Locate the cell with the specified text and output its [x, y] center coordinate. 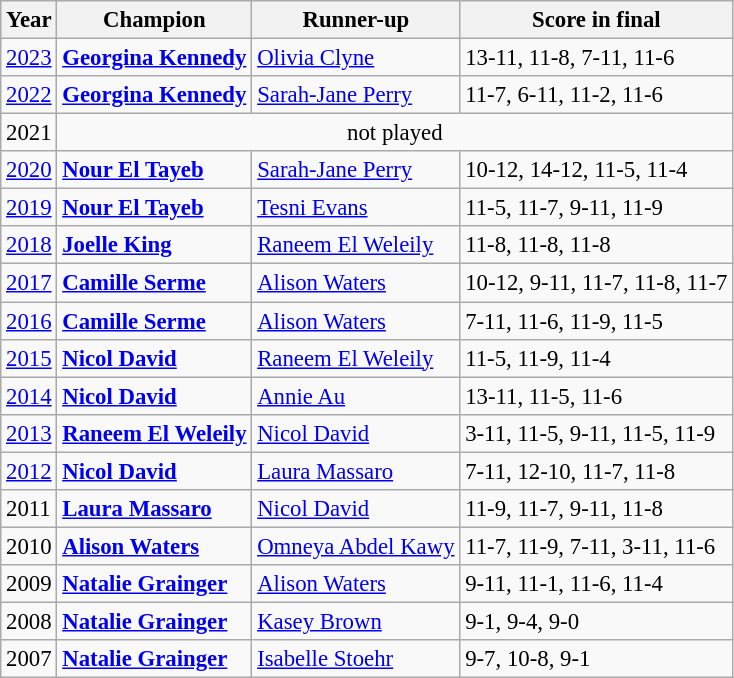
Olivia Clyne [356, 58]
2011 [29, 509]
11-7, 11-9, 7-11, 3-11, 11-6 [596, 546]
2022 [29, 95]
7-11, 11-6, 11-9, 11-5 [596, 321]
2012 [29, 471]
Kasey Brown [356, 621]
2021 [29, 133]
2017 [29, 283]
not played [395, 133]
2009 [29, 584]
Joelle King [154, 245]
2016 [29, 321]
2023 [29, 58]
9-11, 11-1, 11-6, 11-4 [596, 584]
11-9, 11-7, 9-11, 11-8 [596, 509]
11-5, 11-7, 9-11, 11-9 [596, 208]
11-5, 11-9, 11-4 [596, 358]
Champion [154, 20]
13-11, 11-5, 11-6 [596, 396]
Runner-up [356, 20]
2018 [29, 245]
9-1, 9-4, 9-0 [596, 621]
2015 [29, 358]
2013 [29, 433]
10-12, 14-12, 11-5, 11-4 [596, 170]
Annie Au [356, 396]
2007 [29, 659]
11-7, 6-11, 11-2, 11-6 [596, 95]
Omneya Abdel Kawy [356, 546]
2010 [29, 546]
3-11, 11-5, 9-11, 11-5, 11-9 [596, 433]
Tesni Evans [356, 208]
Isabelle Stoehr [356, 659]
10-12, 9-11, 11-7, 11-8, 11-7 [596, 283]
2014 [29, 396]
2020 [29, 170]
11-8, 11-8, 11-8 [596, 245]
2019 [29, 208]
Score in final [596, 20]
7-11, 12-10, 11-7, 11-8 [596, 471]
Year [29, 20]
13-11, 11-8, 7-11, 11-6 [596, 58]
9-7, 10-8, 9-1 [596, 659]
2008 [29, 621]
